Return the [X, Y] coordinate for the center point of the cell that contains the specified text.  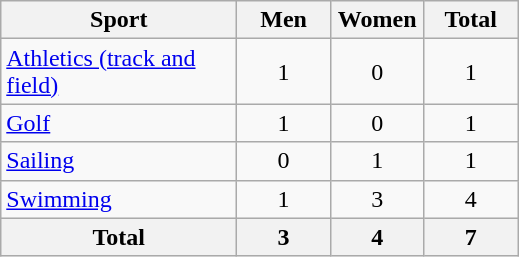
Men [284, 20]
Sailing [119, 161]
Golf [119, 123]
Athletics (track and field) [119, 72]
7 [471, 237]
Swimming [119, 199]
Women [377, 20]
Sport [119, 20]
